Detect which cell encompasses the target text, then output its (X, Y) center coordinate. 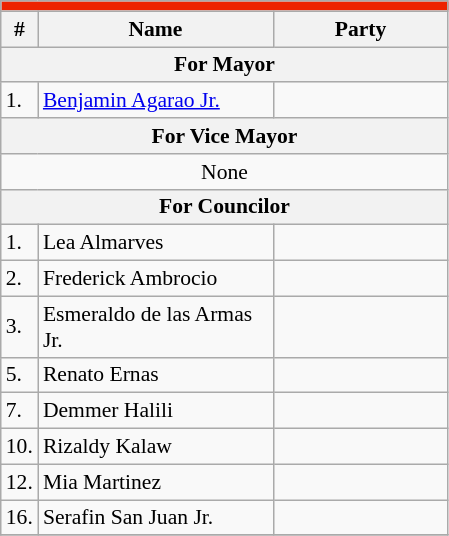
Esmeraldo de las Armas Jr. (156, 326)
Party (360, 29)
None (224, 172)
Demmer Halili (156, 411)
3. (20, 326)
5. (20, 375)
Serafin San Juan Jr. (156, 518)
Mia Martinez (156, 482)
12. (20, 482)
10. (20, 447)
2. (20, 279)
16. (20, 518)
Frederick Ambrocio (156, 279)
For Vice Mayor (224, 136)
Rizaldy Kalaw (156, 447)
Benjamin Agarao Jr. (156, 101)
For Councilor (224, 207)
# (20, 29)
Name (156, 29)
For Mayor (224, 65)
Lea Almarves (156, 243)
Renato Ernas (156, 375)
7. (20, 411)
